For the text-containing cell, return its midpoint in (X, Y) coordinate format. 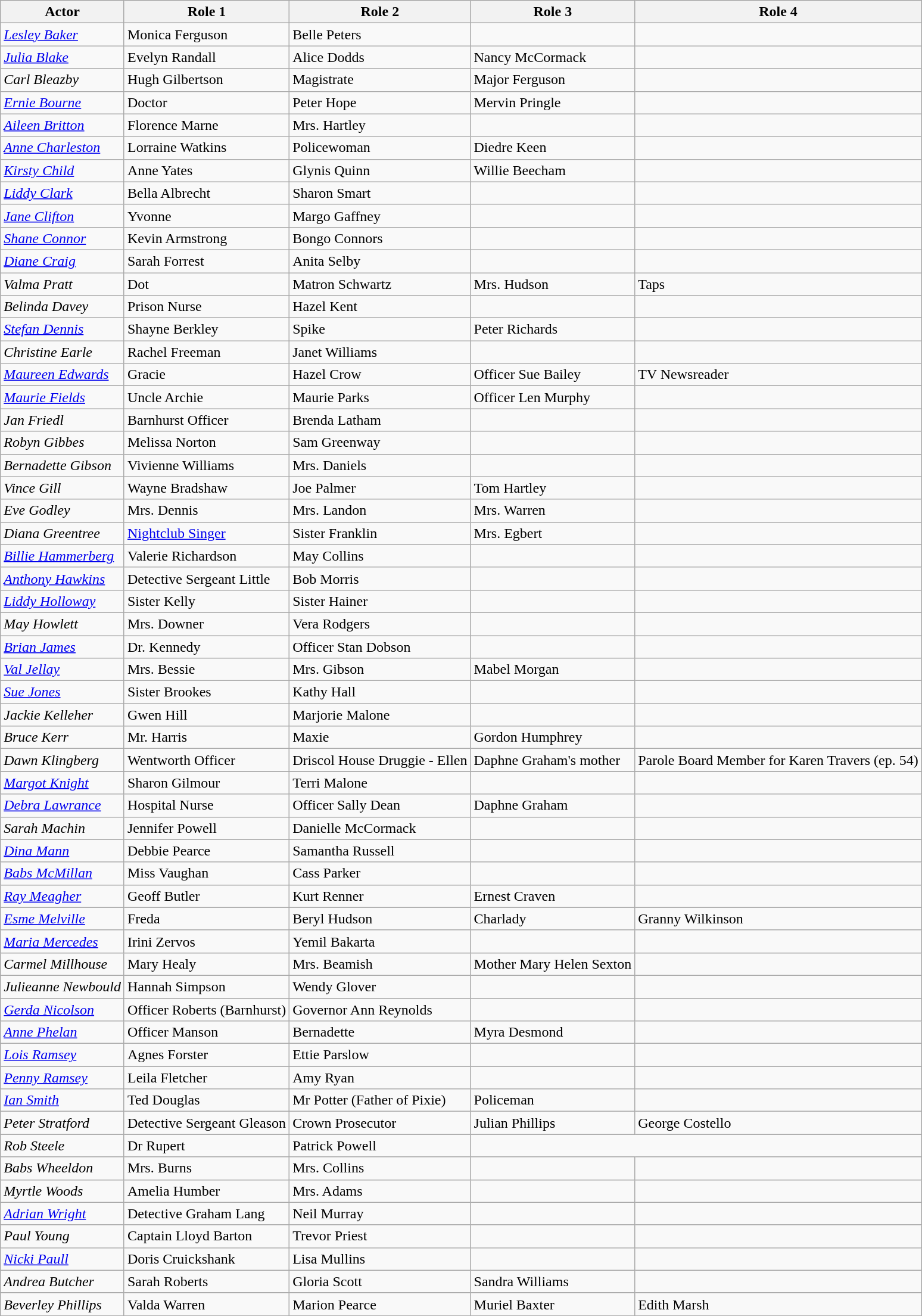
Christine Earle (63, 352)
Edith Marsh (778, 1304)
Kirsty Child (63, 170)
Role 1 (206, 12)
Beryl Hudson (380, 919)
Detective Sergeant Gleason (206, 1123)
Mervin Pringle (553, 102)
Stefan Dennis (63, 329)
Margo Gaffney (380, 216)
Lesley Baker (63, 35)
Tom Hartley (553, 488)
Ted Douglas (206, 1100)
Neil Murray (380, 1214)
Mrs. Egbert (553, 533)
Rachel Freeman (206, 352)
Sharon Gilmour (206, 783)
Actor (63, 12)
TV Newsreader (778, 375)
Policewoman (380, 148)
Gerda Nicolson (63, 1010)
Liddy Holloway (63, 601)
Myrtle Woods (63, 1191)
Sandra Williams (553, 1281)
Agnes Forster (206, 1055)
Sarah Forrest (206, 261)
Officer Sally Dean (380, 805)
Kathy Hall (380, 692)
Wendy Glover (380, 987)
Mrs. Burns (206, 1168)
Melissa Norton (206, 443)
Wayne Bradshaw (206, 488)
Valerie Richardson (206, 556)
Sue Jones (63, 692)
Anita Selby (380, 261)
Babs Wheeldon (63, 1168)
Anne Yates (206, 170)
Kevin Armstrong (206, 238)
Mary Healy (206, 964)
Peter Hope (380, 102)
Julian Phillips (553, 1123)
Hazel Crow (380, 375)
Patrick Powell (380, 1146)
Officer Len Murphy (553, 397)
Shayne Berkley (206, 329)
Captain Lloyd Barton (206, 1236)
Officer Sue Bailey (553, 375)
Sharon Smart (380, 193)
Debbie Pearce (206, 851)
Anne Charleston (63, 148)
Dr. Kennedy (206, 646)
Vince Gill (63, 488)
Doctor (206, 102)
Detective Sergeant Little (206, 578)
Lorraine Watkins (206, 148)
Detective Graham Lang (206, 1214)
Maurie Fields (63, 397)
Valma Pratt (63, 284)
Sarah Roberts (206, 1281)
Role 3 (553, 12)
Leila Fletcher (206, 1078)
Amelia Humber (206, 1191)
Peter Richards (553, 329)
Granny Wilkinson (778, 919)
Jackie Kelleher (63, 715)
Kurt Renner (380, 896)
Penny Ramsey (63, 1078)
Brenda Latham (380, 420)
Cass Parker (380, 873)
Hospital Nurse (206, 805)
Policeman (553, 1100)
Eve Godley (63, 511)
Ernie Bourne (63, 102)
Mr Potter (Father of Pixie) (380, 1100)
Anthony Hawkins (63, 578)
Vera Rodgers (380, 624)
Mrs. Gibson (380, 670)
Hannah Simpson (206, 987)
Beverley Phillips (63, 1304)
Taps (778, 284)
Julia Blake (63, 57)
Billie Hammerberg (63, 556)
Marion Pearce (380, 1304)
Mrs. Bessie (206, 670)
Gracie (206, 375)
Diana Greentree (63, 533)
Carl Bleazby (63, 80)
Mother Mary Helen Sexton (553, 964)
Sister Franklin (380, 533)
Paul Young (63, 1236)
Diane Craig (63, 261)
Crown Prosecutor (380, 1123)
Daphne Graham's mother (553, 760)
Mrs. Downer (206, 624)
Mrs. Dennis (206, 511)
Shane Connor (63, 238)
Dr Rupert (206, 1146)
Hazel Kent (380, 307)
Myra Desmond (553, 1032)
May Collins (380, 556)
Samantha Russell (380, 851)
Freda (206, 919)
Miss Vaughan (206, 873)
Sam Greenway (380, 443)
Major Ferguson (553, 80)
Mr. Harris (206, 738)
Hugh Gilbertson (206, 80)
Mrs. Collins (380, 1168)
Trevor Priest (380, 1236)
Bongo Connors (380, 238)
Lisa Mullins (380, 1259)
Monica Ferguson (206, 35)
Prison Nurse (206, 307)
Parole Board Member for Karen Travers (ep. 54) (778, 760)
Bernadette (380, 1032)
Peter Stratford (63, 1123)
Bernadette Gibson (63, 465)
Yemil Bakarta (380, 941)
Doris Cruickshank (206, 1259)
Terri Malone (380, 783)
Maria Mercedes (63, 941)
Jennifer Powell (206, 828)
Daphne Graham (553, 805)
Officer Manson (206, 1032)
Irini Zervos (206, 941)
Nightclub Singer (206, 533)
Maureen Edwards (63, 375)
Officer Stan Dobson (380, 646)
Maxie (380, 738)
Marjorie Malone (380, 715)
Nancy McCormack (553, 57)
Officer Roberts (Barnhurst) (206, 1010)
Magistrate (380, 80)
Spike (380, 329)
Evelyn Randall (206, 57)
Debra Lawrance (63, 805)
Gordon Humphrey (553, 738)
Adrian Wright (63, 1214)
Belinda Davey (63, 307)
Mrs. Hudson (553, 284)
Amy Ryan (380, 1078)
Glynis Quinn (380, 170)
Carmel Millhouse (63, 964)
Rob Steele (63, 1146)
Mrs. Warren (553, 511)
Janet Williams (380, 352)
Diedre Keen (553, 148)
Matron Schwartz (380, 284)
Sister Kelly (206, 601)
Willie Beecham (553, 170)
Maurie Parks (380, 397)
Sarah Machin (63, 828)
Sister Brookes (206, 692)
Gloria Scott (380, 1281)
Mrs. Hartley (380, 125)
Ettie Parslow (380, 1055)
Mrs. Adams (380, 1191)
Belle Peters (380, 35)
Ray Meagher (63, 896)
Driscol House Druggie - Ellen (380, 760)
Anne Phelan (63, 1032)
Barnhurst Officer (206, 420)
Uncle Archie (206, 397)
Esme Melville (63, 919)
Julieanne Newbould (63, 987)
Dina Mann (63, 851)
Ian Smith (63, 1100)
Dawn Klingberg (63, 760)
Nicki Paull (63, 1259)
Governor Ann Reynolds (380, 1010)
Liddy Clark (63, 193)
Sister Hainer (380, 601)
Alice Dodds (380, 57)
Gwen Hill (206, 715)
Mabel Morgan (553, 670)
Valda Warren (206, 1304)
Ernest Craven (553, 896)
Brian James (63, 646)
Jane Clifton (63, 216)
Florence Marne (206, 125)
Joe Palmer (380, 488)
Geoff Butler (206, 896)
Wentworth Officer (206, 760)
Mrs. Landon (380, 511)
May Howlett (63, 624)
Babs McMillan (63, 873)
Dot (206, 284)
Lois Ramsey (63, 1055)
Role 4 (778, 12)
Andrea Butcher (63, 1281)
Yvonne (206, 216)
Bruce Kerr (63, 738)
Danielle McCormack (380, 828)
Mrs. Daniels (380, 465)
Muriel Baxter (553, 1304)
Margot Knight (63, 783)
Robyn Gibbes (63, 443)
Vivienne Williams (206, 465)
Charlady (553, 919)
Mrs. Beamish (380, 964)
Bella Albrecht (206, 193)
Aileen Britton (63, 125)
Jan Friedl (63, 420)
Val Jellay (63, 670)
George Costello (778, 1123)
Bob Morris (380, 578)
Role 2 (380, 12)
